Determine the (X, Y) coordinate at the center of the cell enclosing the given text.  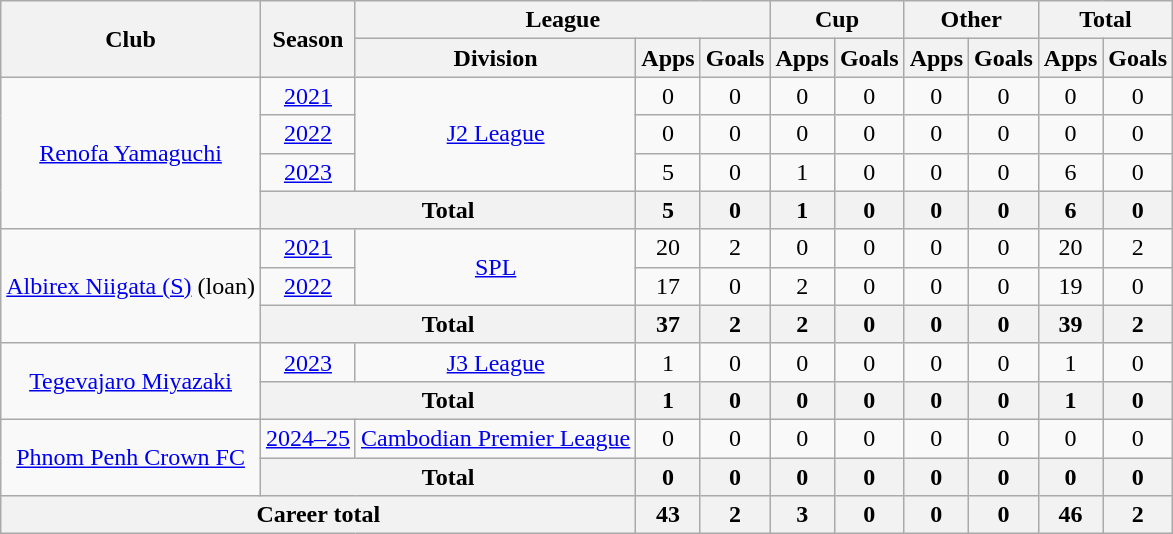
SPL (495, 267)
Albirex Niigata (S) (loan) (131, 286)
J2 League (495, 134)
2024–25 (308, 438)
39 (1070, 324)
Career total (318, 515)
3 (802, 515)
Other (971, 20)
43 (668, 515)
Tegevajaro Miyazaki (131, 381)
Cup (837, 20)
J3 League (495, 362)
Cambodian Premier League (495, 438)
Division (495, 58)
Season (308, 39)
37 (668, 324)
Club (131, 39)
19 (1070, 286)
League (562, 20)
Renofa Yamaguchi (131, 153)
17 (668, 286)
Phnom Penh Crown FC (131, 457)
46 (1070, 515)
